Determine the [X, Y] coordinate at the center of the cell enclosing the given text.  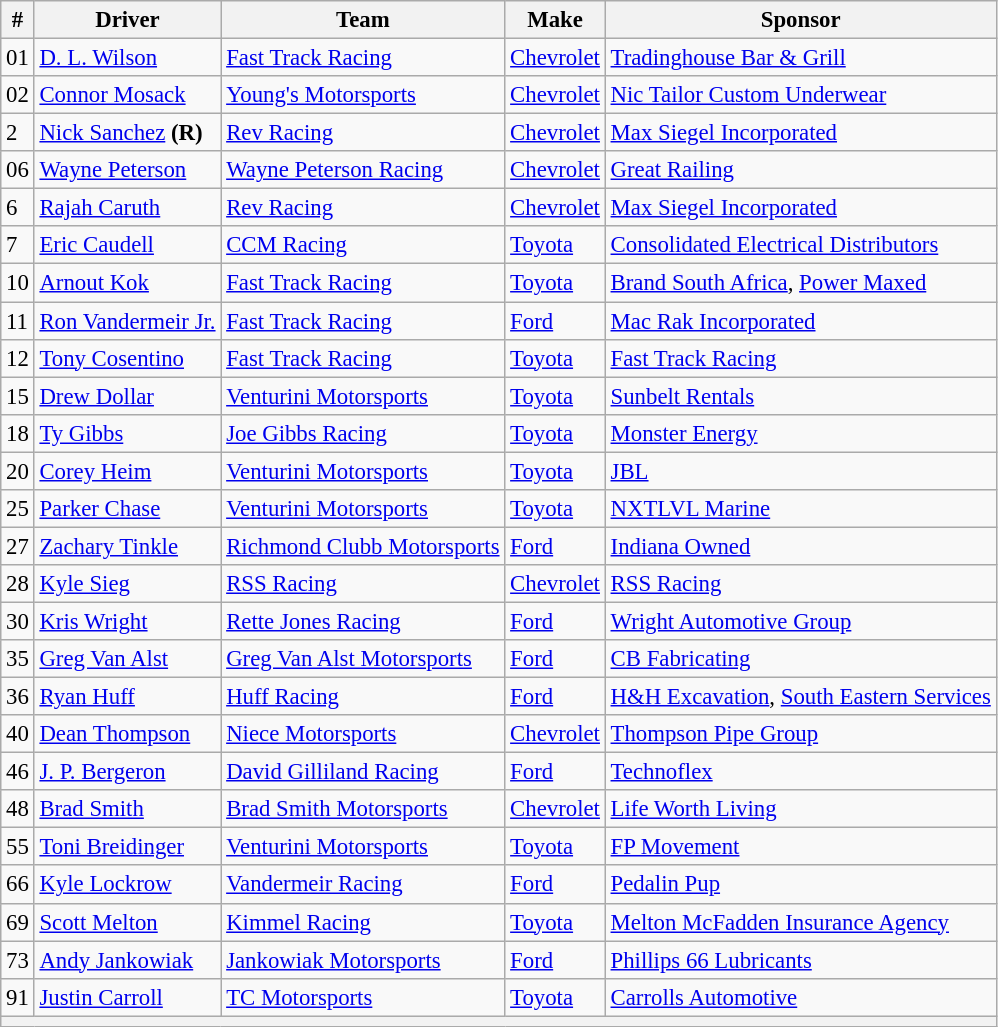
Huff Racing [363, 697]
Melton McFadden Insurance Agency [800, 922]
Rajah Caruth [128, 208]
Wayne Peterson Racing [363, 170]
CB Fabricating [800, 659]
Connor Mosack [128, 95]
35 [18, 659]
J. P. Bergeron [128, 772]
40 [18, 734]
Driver [128, 20]
Life Worth Living [800, 809]
D. L. Wilson [128, 58]
CCM Racing [363, 245]
Eric Caudell [128, 245]
Technoflex [800, 772]
6 [18, 208]
David Gilliland Racing [363, 772]
Richmond Clubb Motorsports [363, 546]
Arnout Kok [128, 283]
Joe Gibbs Racing [363, 433]
91 [18, 997]
Greg Van Alst Motorsports [363, 659]
Thompson Pipe Group [800, 734]
20 [18, 471]
28 [18, 584]
02 [18, 95]
Toni Breidinger [128, 847]
NXTLVL Marine [800, 509]
Corey Heim [128, 471]
06 [18, 170]
Nic Tailor Custom Underwear [800, 95]
Pedalin Pup [800, 885]
Vandermeir Racing [363, 885]
H&H Excavation, South Eastern Services [800, 697]
Ryan Huff [128, 697]
30 [18, 621]
Drew Dollar [128, 396]
FP Movement [800, 847]
Rette Jones Racing [363, 621]
48 [18, 809]
Carrolls Automotive [800, 997]
46 [18, 772]
66 [18, 885]
Ty Gibbs [128, 433]
10 [18, 283]
12 [18, 358]
15 [18, 396]
55 [18, 847]
Monster Energy [800, 433]
Team [363, 20]
Brad Smith [128, 809]
2 [18, 133]
Make [555, 20]
Greg Van Alst [128, 659]
Kyle Lockrow [128, 885]
73 [18, 960]
Brand South Africa, Power Maxed [800, 283]
Phillips 66 Lubricants [800, 960]
Parker Chase [128, 509]
Kris Wright [128, 621]
# [18, 20]
Kimmel Racing [363, 922]
Scott Melton [128, 922]
27 [18, 546]
Wright Automotive Group [800, 621]
Sponsor [800, 20]
25 [18, 509]
TC Motorsports [363, 997]
Justin Carroll [128, 997]
JBL [800, 471]
69 [18, 922]
Young's Motorsports [363, 95]
Andy Jankowiak [128, 960]
Tony Cosentino [128, 358]
Indiana Owned [800, 546]
Kyle Sieg [128, 584]
Mac Rak Incorporated [800, 321]
Zachary Tinkle [128, 546]
Nick Sanchez (R) [128, 133]
Ron Vandermeir Jr. [128, 321]
Sunbelt Rentals [800, 396]
Consolidated Electrical Distributors [800, 245]
Wayne Peterson [128, 170]
11 [18, 321]
Dean Thompson [128, 734]
Great Railing [800, 170]
Jankowiak Motorsports [363, 960]
Brad Smith Motorsports [363, 809]
36 [18, 697]
18 [18, 433]
Niece Motorsports [363, 734]
Tradinghouse Bar & Grill [800, 58]
01 [18, 58]
7 [18, 245]
